Extract the [X, Y] coordinate from the center of the cell holding the provided text.  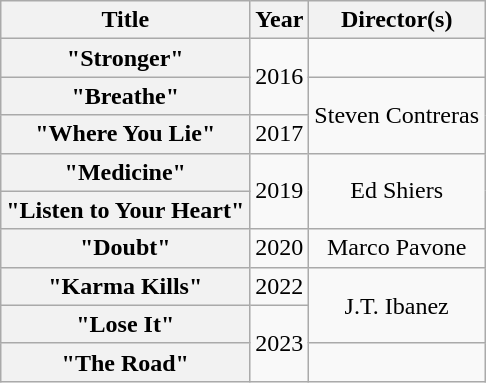
Marco Pavone [397, 248]
"Listen to Your Heart" [126, 210]
Year [280, 20]
"Where You Lie" [126, 134]
Ed Shiers [397, 191]
2017 [280, 134]
"Medicine" [126, 172]
"Breathe" [126, 96]
Title [126, 20]
"The Road" [126, 362]
2020 [280, 248]
"Stronger" [126, 58]
2023 [280, 343]
Steven Contreras [397, 115]
2019 [280, 191]
J.T. Ibanez [397, 305]
2022 [280, 286]
"Doubt" [126, 248]
"Lose It" [126, 324]
"Karma Kills" [126, 286]
Director(s) [397, 20]
2016 [280, 77]
